Output the [x, y] coordinate of the center of the cell containing the given text.  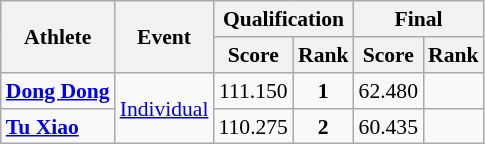
Event [164, 36]
1 [324, 91]
Athlete [58, 36]
2 [324, 126]
Qualification [283, 19]
Tu Xiao [58, 126]
62.480 [388, 91]
Dong Dong [58, 91]
111.150 [253, 91]
60.435 [388, 126]
Final [419, 19]
Individual [164, 108]
110.275 [253, 126]
